For the text-containing cell, return its midpoint in [X, Y] coordinate format. 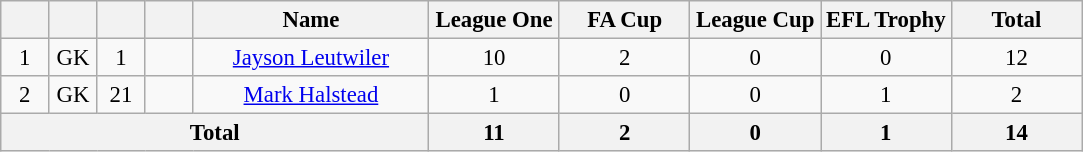
10 [494, 58]
League One [494, 20]
Name [311, 20]
21 [121, 95]
Mark Halstead [311, 95]
Jayson Leutwiler [311, 58]
14 [1016, 133]
FA Cup [624, 20]
12 [1016, 58]
EFL Trophy [886, 20]
League Cup [756, 20]
11 [494, 133]
